Provide the [x, y] coordinate of the cell's center where the given text is located.  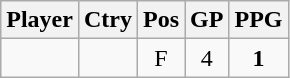
F [160, 58]
Ctry [108, 20]
PPG [258, 20]
4 [207, 58]
Player [40, 20]
Pos [160, 20]
GP [207, 20]
1 [258, 58]
